Scan for the cell matching the given text and deliver its [X, Y] coordinate at center. 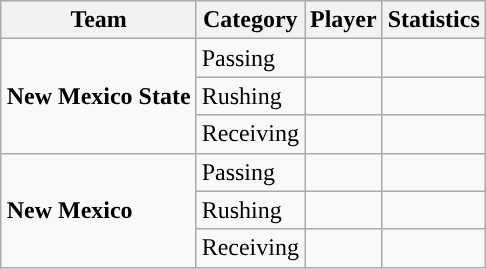
New Mexico [98, 210]
Team [98, 20]
Player [343, 20]
Statistics [434, 20]
Category [250, 20]
New Mexico State [98, 96]
